Determine the (X, Y) coordinate at the center of the cell enclosing the given text.  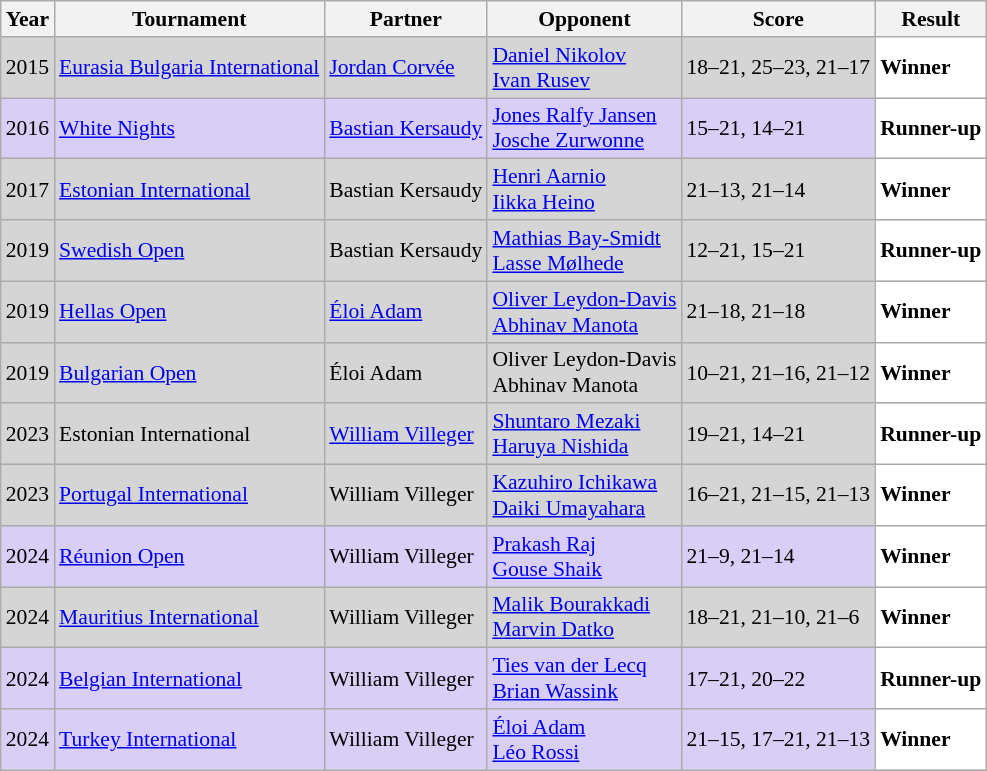
Malik Bourakkadi Marvin Datko (584, 618)
Kazuhiro Ichikawa Daiki Umayahara (584, 496)
Eurasia Bulgaria International (189, 68)
21–13, 21–14 (778, 190)
15–21, 14–21 (778, 128)
Mauritius International (189, 618)
Hellas Open (189, 312)
Henri Aarnio Iikka Heino (584, 190)
Éloi Adam Léo Rossi (584, 740)
2015 (28, 68)
Belgian International (189, 678)
Year (28, 19)
Bulgarian Open (189, 372)
19–21, 14–21 (778, 434)
Réunion Open (189, 556)
12–21, 15–21 (778, 250)
White Nights (189, 128)
Score (778, 19)
Prakash Raj Gouse Shaik (584, 556)
Result (930, 19)
21–18, 21–18 (778, 312)
Tournament (189, 19)
16–21, 21–15, 21–13 (778, 496)
2016 (28, 128)
17–21, 20–22 (778, 678)
Turkey International (189, 740)
21–9, 21–14 (778, 556)
Mathias Bay-Smidt Lasse Mølhede (584, 250)
Jordan Corvée (406, 68)
18–21, 25–23, 21–17 (778, 68)
Ties van der Lecq Brian Wassink (584, 678)
Portugal International (189, 496)
18–21, 21–10, 21–6 (778, 618)
Shuntaro Mezaki Haruya Nishida (584, 434)
10–21, 21–16, 21–12 (778, 372)
Partner (406, 19)
Jones Ralfy Jansen Josche Zurwonne (584, 128)
Opponent (584, 19)
2017 (28, 190)
Swedish Open (189, 250)
Daniel Nikolov Ivan Rusev (584, 68)
21–15, 17–21, 21–13 (778, 740)
